Detect which cell encompasses the target text, then output its (x, y) center coordinate. 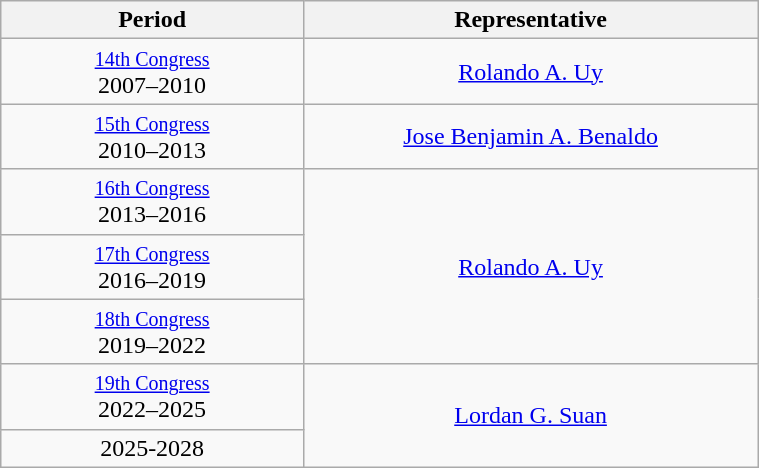
Period (152, 20)
14th Congress2007–2010 (152, 72)
19th Congress2022–2025 (152, 396)
2025-2028 (152, 448)
Representative (530, 20)
18th Congress2019–2022 (152, 332)
17th Congress2016–2019 (152, 266)
Jose Benjamin A. Benaldo (530, 136)
Lordan G. Suan (530, 416)
16th Congress2013–2016 (152, 202)
15th Congress2010–2013 (152, 136)
